Provide the [x, y] coordinate of the cell's center where the given text is located.  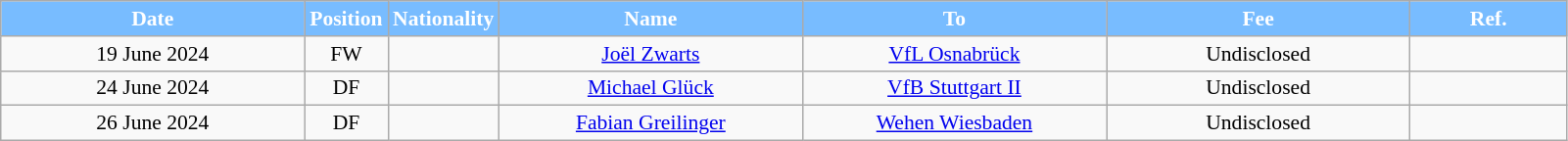
Fee [1259, 19]
VfB Stuttgart II [954, 88]
24 June 2024 [153, 88]
26 June 2024 [153, 123]
To [954, 19]
VfL Osnabrück [954, 54]
Name [650, 19]
Fabian Greilinger [650, 123]
Nationality [443, 19]
FW [347, 54]
19 June 2024 [153, 54]
Date [153, 19]
Ref. [1489, 19]
Michael Glück [650, 88]
Joël Zwarts [650, 54]
Position [347, 19]
Wehen Wiesbaden [954, 123]
